Identify which cell holds the provided text, then report its (x, y) central coordinate. 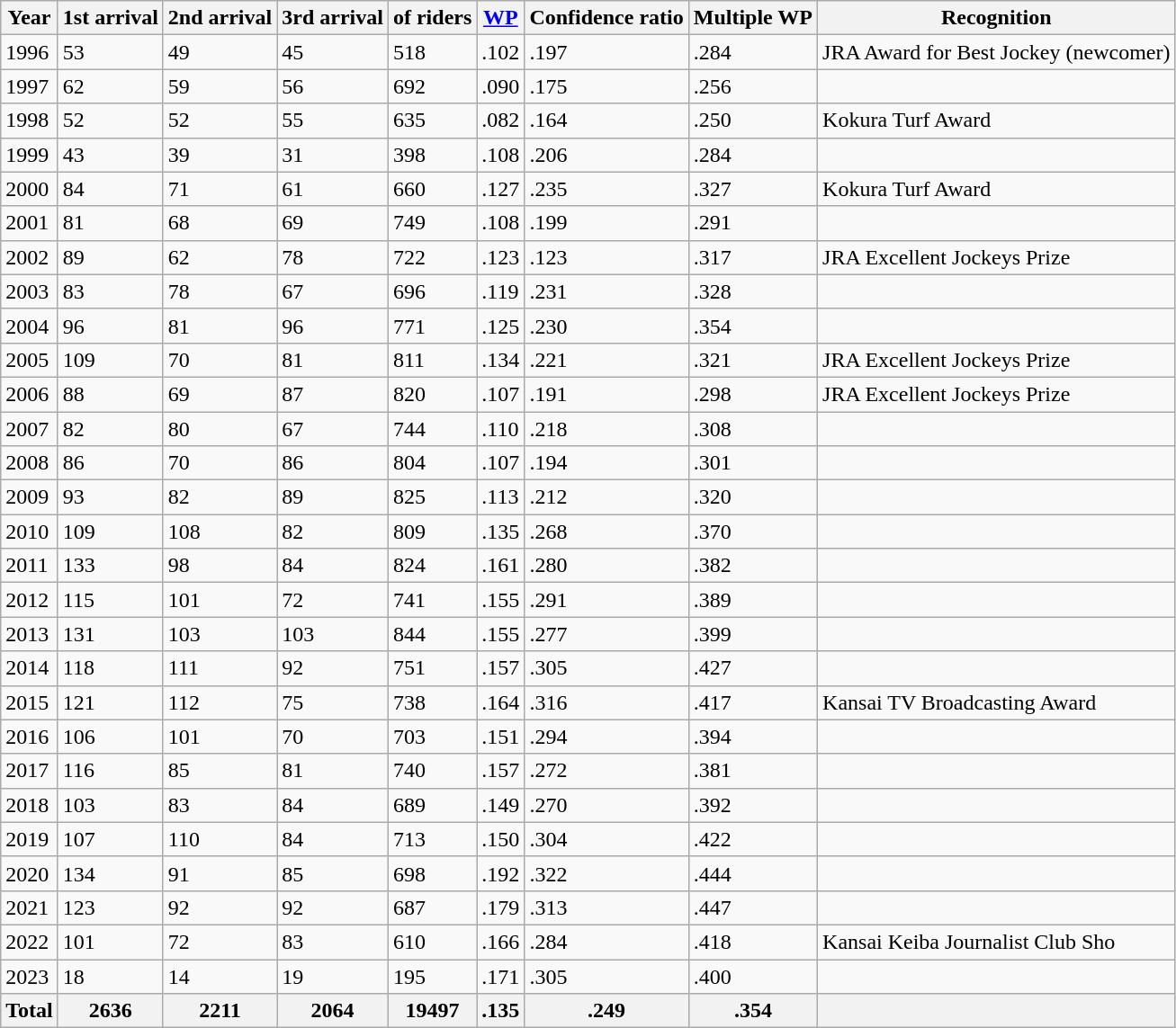
2022 (30, 942)
820 (432, 394)
.427 (752, 668)
.175 (606, 86)
91 (220, 873)
.161 (500, 566)
107 (110, 839)
.082 (500, 121)
610 (432, 942)
751 (432, 668)
.113 (500, 497)
.316 (606, 702)
2001 (30, 223)
2064 (333, 1011)
68 (220, 223)
2013 (30, 634)
1999 (30, 155)
108 (220, 532)
824 (432, 566)
744 (432, 429)
2008 (30, 463)
2005 (30, 360)
749 (432, 223)
.179 (500, 907)
635 (432, 121)
2021 (30, 907)
518 (432, 52)
.191 (606, 394)
.102 (500, 52)
.194 (606, 463)
55 (333, 121)
Year (30, 18)
.221 (606, 360)
87 (333, 394)
111 (220, 668)
1996 (30, 52)
2023 (30, 976)
131 (110, 634)
133 (110, 566)
106 (110, 737)
2020 (30, 873)
.150 (500, 839)
115 (110, 600)
.313 (606, 907)
.127 (500, 189)
75 (333, 702)
2011 (30, 566)
660 (432, 189)
.301 (752, 463)
123 (110, 907)
.321 (752, 360)
.119 (500, 291)
88 (110, 394)
56 (333, 86)
844 (432, 634)
.171 (500, 976)
80 (220, 429)
112 (220, 702)
2014 (30, 668)
59 (220, 86)
698 (432, 873)
195 (432, 976)
2012 (30, 600)
1997 (30, 86)
.322 (606, 873)
39 (220, 155)
.400 (752, 976)
.370 (752, 532)
.272 (606, 771)
.250 (752, 121)
2017 (30, 771)
.230 (606, 326)
771 (432, 326)
19497 (432, 1011)
.268 (606, 532)
.277 (606, 634)
121 (110, 702)
116 (110, 771)
.249 (606, 1011)
.328 (752, 291)
.417 (752, 702)
.231 (606, 291)
31 (333, 155)
738 (432, 702)
.382 (752, 566)
692 (432, 86)
.134 (500, 360)
.212 (606, 497)
Recognition (997, 18)
2006 (30, 394)
689 (432, 805)
18 (110, 976)
.110 (500, 429)
.298 (752, 394)
.444 (752, 873)
713 (432, 839)
45 (333, 52)
1st arrival (110, 18)
.418 (752, 942)
Kansai Keiba Journalist Club Sho (997, 942)
.320 (752, 497)
.256 (752, 86)
.090 (500, 86)
14 (220, 976)
687 (432, 907)
.294 (606, 737)
Confidence ratio (606, 18)
2000 (30, 189)
2016 (30, 737)
.218 (606, 429)
Total (30, 1011)
.149 (500, 805)
398 (432, 155)
.381 (752, 771)
811 (432, 360)
740 (432, 771)
741 (432, 600)
1998 (30, 121)
Kansai TV Broadcasting Award (997, 702)
.151 (500, 737)
2003 (30, 291)
.235 (606, 189)
.422 (752, 839)
2019 (30, 839)
.392 (752, 805)
.399 (752, 634)
.270 (606, 805)
.394 (752, 737)
.308 (752, 429)
804 (432, 463)
.206 (606, 155)
.304 (606, 839)
2018 (30, 805)
110 (220, 839)
703 (432, 737)
2004 (30, 326)
722 (432, 257)
825 (432, 497)
19 (333, 976)
3rd arrival (333, 18)
118 (110, 668)
of riders (432, 18)
.192 (500, 873)
.280 (606, 566)
2636 (110, 1011)
2010 (30, 532)
2211 (220, 1011)
Multiple WP (752, 18)
.166 (500, 942)
53 (110, 52)
JRA Award for Best Jockey (newcomer) (997, 52)
43 (110, 155)
WP (500, 18)
2002 (30, 257)
.199 (606, 223)
2015 (30, 702)
.327 (752, 189)
2nd arrival (220, 18)
2009 (30, 497)
696 (432, 291)
.389 (752, 600)
61 (333, 189)
134 (110, 873)
93 (110, 497)
.317 (752, 257)
71 (220, 189)
2007 (30, 429)
.125 (500, 326)
.447 (752, 907)
809 (432, 532)
98 (220, 566)
49 (220, 52)
.197 (606, 52)
